From the cell containing the given text, extract its center point as (X, Y) coordinate. 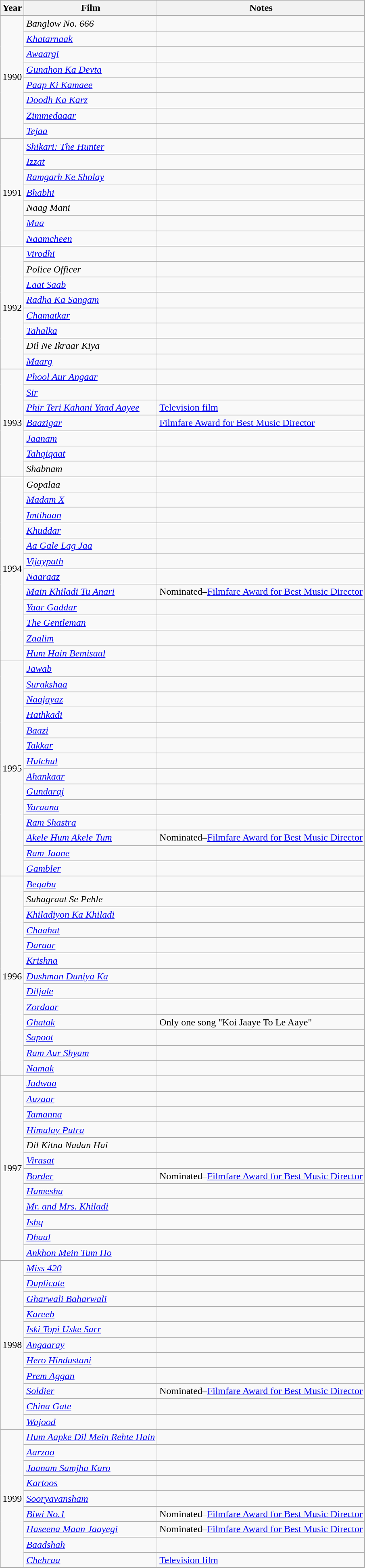
Banglow No. 666 (91, 23)
Miss 420 (91, 1268)
Kareeb (91, 1314)
Iski Topi Uske Sarr (91, 1329)
Hero Hindustani (91, 1360)
Tejaa (91, 131)
Gharwali Baharwali (91, 1299)
Sir (91, 392)
Chaahat (91, 930)
Tamanna (91, 1114)
Zaalim (91, 638)
Soldier (91, 1391)
Year (12, 8)
Diljale (91, 992)
Ramgarh Ke Sholay (91, 177)
Doodh Ka Karz (91, 100)
Madam X (91, 500)
Suhagraat Se Pehle (91, 899)
China Gate (91, 1406)
Only one song "Koi Jaaye To Le Aaye" (261, 1022)
Gopalaa (91, 484)
Jawab (91, 669)
Naamcheen (91, 239)
Sooryavansham (91, 1499)
Phir Teri Kahani Yaad Aayee (91, 407)
Naag Mani (91, 208)
Yaraana (91, 807)
Beqabu (91, 884)
Gundaraj (91, 792)
Baadshah (91, 1545)
Filmfare Award for Best Music Director (261, 423)
Paap Ki Kamaee (91, 85)
Gunahon Ka Devta (91, 69)
Chamatkar (91, 315)
Ram Aur Shyam (91, 1053)
Zimmedaaar (91, 115)
Ghatak (91, 1022)
Ishq (91, 1222)
Police Officer (91, 269)
Ram Shastra (91, 822)
Hulchul (91, 761)
Namak (91, 1068)
1990 (12, 77)
Main Khiladi Tu Anari (91, 592)
Biwi No.1 (91, 1514)
Bhabhi (91, 193)
Khuddar (91, 530)
Hum Hain Bemisaal (91, 653)
Gambler (91, 868)
Kartoos (91, 1483)
Virasat (91, 1160)
Naaraaz (91, 576)
Maarg (91, 361)
Hum Aapke Dil Mein Rehte Hain (91, 1437)
Ram Jaane (91, 853)
Zordaar (91, 1007)
Akele Hum Akele Tum (91, 838)
Himalay Putra (91, 1130)
Ankhon Mein Tum Ho (91, 1253)
Baazi (91, 730)
Maa (91, 223)
1995 (12, 769)
Krishna (91, 961)
Laat Saab (91, 285)
Sapoot (91, 1038)
Surakshaa (91, 684)
Wajood (91, 1421)
Duplicate (91, 1283)
Chehraa (91, 1560)
Virodhi (91, 254)
Jaanam Samjha Karo (91, 1468)
Awaargi (91, 54)
Aa Gale Lag Jaa (91, 546)
1996 (12, 976)
1997 (12, 1168)
Shabnam (91, 469)
The Gentleman (91, 623)
Border (91, 1176)
Khiladiyon Ka Khiladi (91, 914)
Imtihaan (91, 515)
Daraar (91, 945)
Judwaa (91, 1084)
1994 (12, 569)
Tahqiqaat (91, 454)
Khatarnaak (91, 39)
Shikari: The Hunter (91, 146)
Phool Aur Angaar (91, 377)
Film (91, 8)
1993 (12, 423)
Prem Aggan (91, 1375)
Angaaray (91, 1345)
Mr. and Mrs. Khiladi (91, 1207)
Haseena Maan Jaayegi (91, 1529)
Aarzoo (91, 1453)
Baazigar (91, 423)
Hamesha (91, 1191)
Tahalka (91, 331)
1992 (12, 308)
Auzaar (91, 1099)
Dil Ne Ikraar Kiya (91, 346)
Dhaal (91, 1237)
Dushman Duniya Ka (91, 976)
Vijaypath (91, 561)
Jaanam (91, 438)
1991 (12, 192)
Radha Ka Sangam (91, 300)
Hathkadi (91, 715)
1999 (12, 1499)
Dil Kitna Nadan Hai (91, 1145)
Ahankaar (91, 776)
Notes (261, 8)
Yaar Gaddar (91, 607)
Izzat (91, 161)
Takkar (91, 746)
Naajayaz (91, 700)
1998 (12, 1345)
